Determine the (X, Y) coordinate at the center of the cell enclosing the given text.  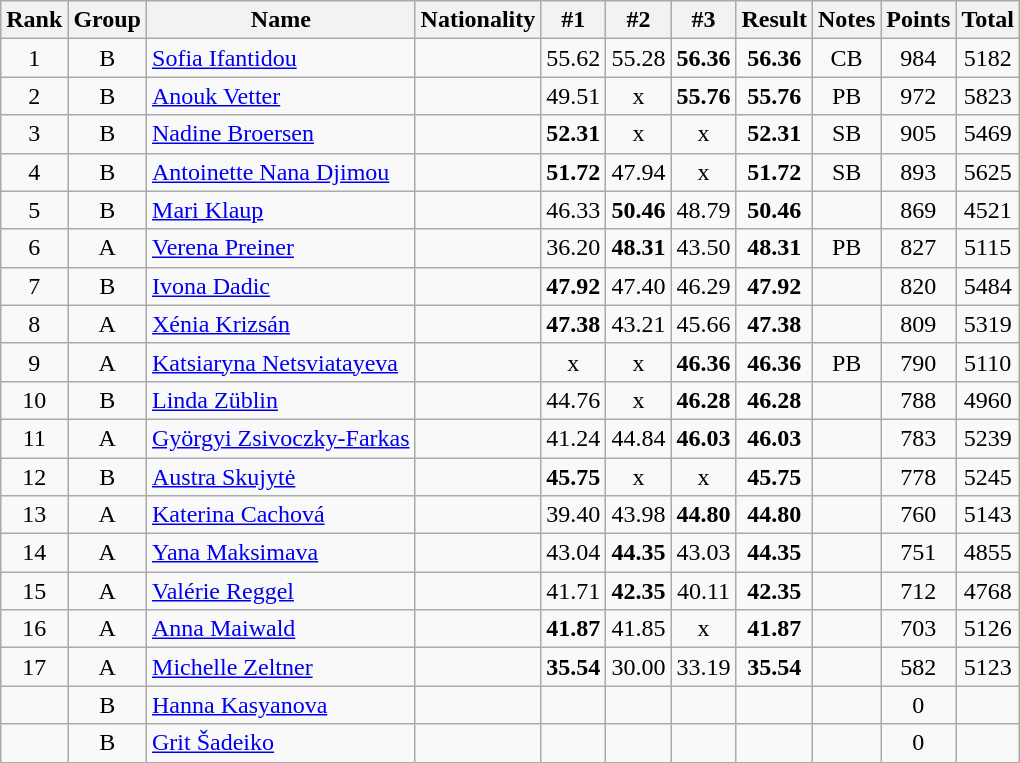
809 (918, 324)
55.28 (638, 58)
41.71 (574, 591)
790 (918, 362)
8 (34, 324)
778 (918, 477)
4768 (988, 591)
788 (918, 400)
5319 (988, 324)
Antoinette Nana Djimou (282, 172)
1 (34, 58)
751 (918, 553)
5823 (988, 96)
Anna Maiwald (282, 629)
Valérie Reggel (282, 591)
Rank (34, 20)
44.84 (638, 438)
712 (918, 591)
12 (34, 477)
17 (34, 667)
972 (918, 96)
43.04 (574, 553)
4521 (988, 210)
869 (918, 210)
36.20 (574, 248)
47.40 (638, 286)
3 (34, 134)
33.19 (704, 667)
5245 (988, 477)
48.79 (704, 210)
5469 (988, 134)
41.85 (638, 629)
30.00 (638, 667)
CB (846, 58)
5126 (988, 629)
Katsiaryna Netsviatayeva (282, 362)
4 (34, 172)
39.40 (574, 515)
41.24 (574, 438)
Points (918, 20)
Ivona Dadic (282, 286)
16 (34, 629)
46.33 (574, 210)
5625 (988, 172)
Hanna Kasyanova (282, 705)
47.94 (638, 172)
46.29 (704, 286)
4855 (988, 553)
15 (34, 591)
#3 (704, 20)
11 (34, 438)
Notes (846, 20)
984 (918, 58)
Total (988, 20)
893 (918, 172)
43.98 (638, 515)
Result (774, 20)
827 (918, 248)
582 (918, 667)
905 (918, 134)
6 (34, 248)
14 (34, 553)
Katerina Cachová (282, 515)
Michelle Zeltner (282, 667)
Yana Maksimava (282, 553)
#1 (574, 20)
820 (918, 286)
Mari Klaup (282, 210)
Austra Skujytė (282, 477)
5143 (988, 515)
10 (34, 400)
43.50 (704, 248)
Sofia Ifantidou (282, 58)
703 (918, 629)
49.51 (574, 96)
5182 (988, 58)
Xénia Krizsán (282, 324)
Nationality (478, 20)
Verena Preiner (282, 248)
9 (34, 362)
5110 (988, 362)
7 (34, 286)
4960 (988, 400)
Nadine Broersen (282, 134)
Grit Šadeiko (282, 743)
45.66 (704, 324)
40.11 (704, 591)
Name (282, 20)
Group (108, 20)
783 (918, 438)
43.03 (704, 553)
55.62 (574, 58)
5239 (988, 438)
13 (34, 515)
760 (918, 515)
5123 (988, 667)
5115 (988, 248)
#2 (638, 20)
5484 (988, 286)
Linda Züblin (282, 400)
5 (34, 210)
Györgyi Zsivoczky-Farkas (282, 438)
Anouk Vetter (282, 96)
44.76 (574, 400)
2 (34, 96)
43.21 (638, 324)
